Search for the cell housing the specified text and yield its (X, Y) center coordinate. 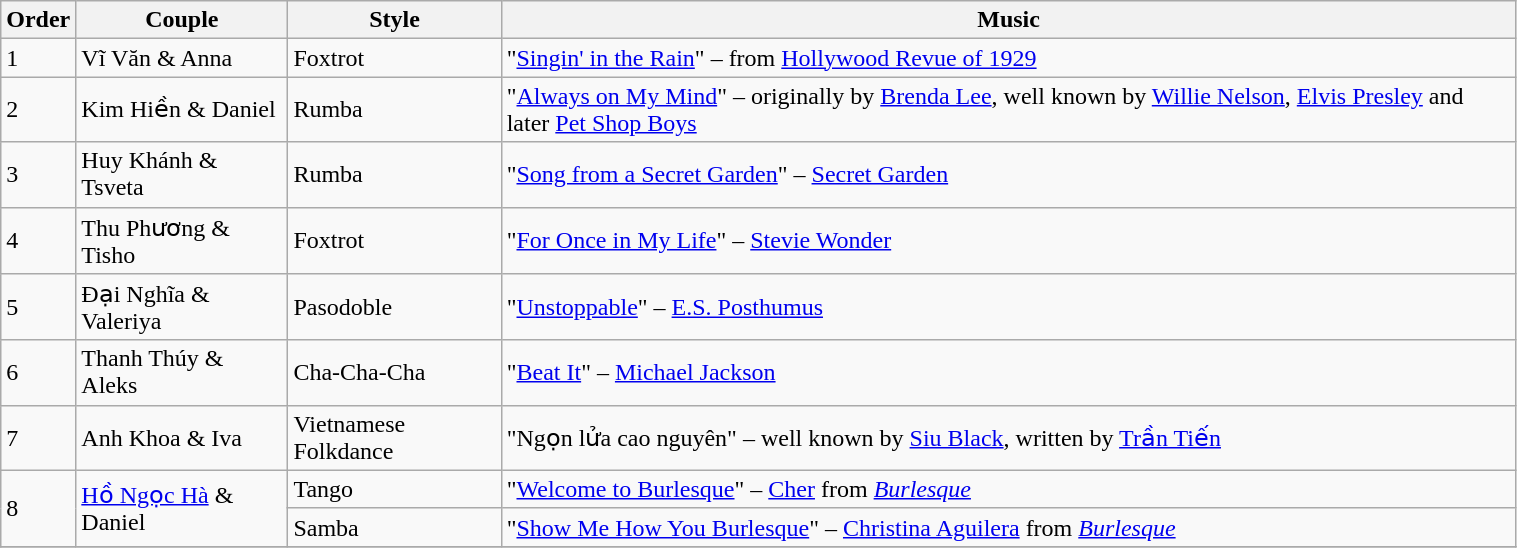
Couple (182, 20)
Đại Nghĩa & Valeriya (182, 308)
3 (38, 174)
"Unstoppable" – E.S. Posthumus (1008, 308)
8 (38, 508)
Order (38, 20)
Pasodoble (394, 308)
Cha-Cha-Cha (394, 372)
"Beat It" – Michael Jackson (1008, 372)
4 (38, 240)
Kim Hiền & Daniel (182, 110)
Hồ Ngọc Hà & Daniel (182, 508)
Huy Khánh & Tsveta (182, 174)
"For Once in My Life" – Stevie Wonder (1008, 240)
1 (38, 58)
Tango (394, 489)
"Show Me How You Burlesque" – Christina Aguilera from Burlesque (1008, 527)
5 (38, 308)
"Singin' in the Rain" – from Hollywood Revue of 1929 (1008, 58)
"Ngọn lửa cao nguyên" – well known by Siu Black, written by Trần Tiến (1008, 438)
Style (394, 20)
"Always on My Mind" – originally by Brenda Lee, well known by Willie Nelson, Elvis Presley and later Pet Shop Boys (1008, 110)
"Welcome to Burlesque" – Cher from Burlesque (1008, 489)
7 (38, 438)
Samba (394, 527)
Vietnamese Folkdance (394, 438)
Vĩ Văn & Anna (182, 58)
Music (1008, 20)
6 (38, 372)
Thu Phương & Tisho (182, 240)
2 (38, 110)
"Song from a Secret Garden" – Secret Garden (1008, 174)
Anh Khoa & Iva (182, 438)
Thanh Thúy & Aleks (182, 372)
